Return the (x, y) coordinate for the center point of the cell that contains the specified text.  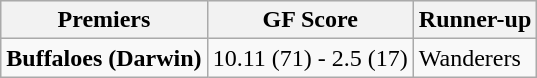
GF Score (310, 20)
Buffaloes (Darwin) (104, 58)
Premiers (104, 20)
Wanderers (475, 58)
10.11 (71) - 2.5 (17) (310, 58)
Runner-up (475, 20)
